Extract the [x, y] coordinate from the center of the cell holding the provided text.  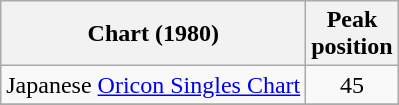
45 [352, 85]
Chart (1980) [154, 34]
Peakposition [352, 34]
Japanese Oricon Singles Chart [154, 85]
